Find where the given text appears and provide that cell's center as [x, y] coordinate. 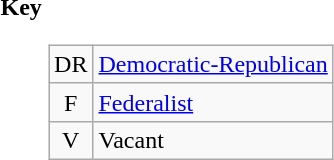
Federalist [213, 102]
Vacant [213, 140]
DR [71, 64]
F [71, 102]
Democratic-Republican [213, 64]
V [71, 140]
